Find where the given text appears and provide that cell's center as (X, Y) coordinate. 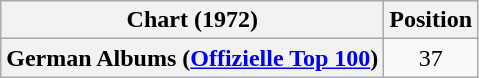
Chart (1972) (192, 20)
37 (431, 58)
German Albums (Offizielle Top 100) (192, 58)
Position (431, 20)
